Determine the [X, Y] coordinate at the center of the cell enclosing the given text.  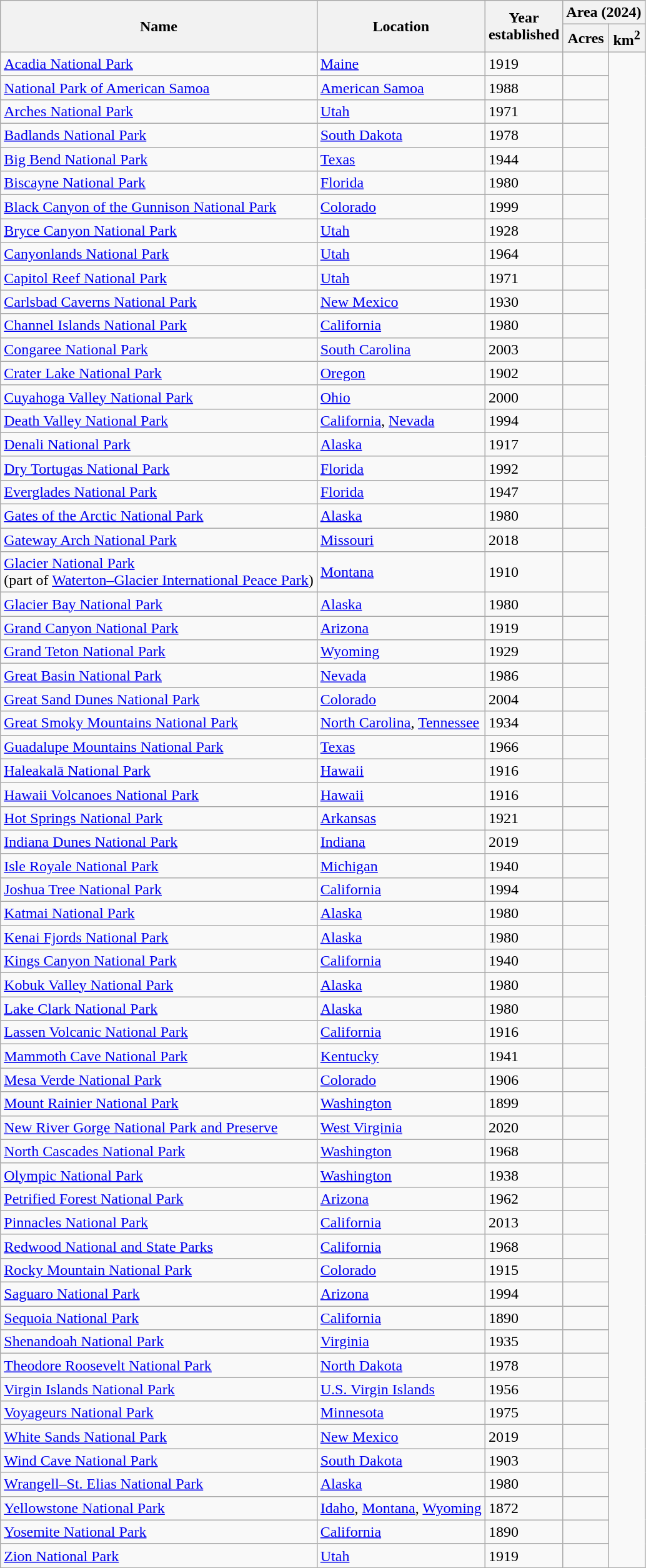
1966 [524, 747]
Redwood National and State Parks [159, 1246]
Virginia [401, 1342]
1992 [524, 468]
2018 [524, 540]
Lassen Volcanic National Park [159, 1032]
1906 [524, 1080]
Grand Canyon National Park [159, 628]
Mesa Verde National Park [159, 1080]
Theodore Roosevelt National Park [159, 1366]
Joshua Tree National Park [159, 889]
1915 [524, 1270]
Kings Canyon National Park [159, 961]
1999 [524, 207]
Glacier National Park(part of Waterton–Glacier International Peace Park) [159, 572]
Great Sand Dunes National Park [159, 699]
Location [401, 26]
Idaho, Montana, Wyoming [401, 1508]
Wrangell–St. Elias National Park [159, 1484]
Petrified Forest National Park [159, 1199]
California, Nevada [401, 421]
Wyoming [401, 652]
Great Smoky Mountains National Park [159, 723]
Dry Tortugas National Park [159, 468]
Canyonlands National Park [159, 254]
Indiana [401, 842]
Isle Royale National Park [159, 866]
Hot Springs National Park [159, 818]
Name [159, 26]
Sequoia National Park [159, 1318]
Katmai National Park [159, 914]
1964 [524, 254]
Gateway Arch National Park [159, 540]
Ohio [401, 397]
Voyageurs National Park [159, 1413]
North Carolina, Tennessee [401, 723]
Channel Islands National Park [159, 326]
1934 [524, 723]
Glacier Bay National Park [159, 604]
Oregon [401, 373]
Cuyahoga Valley National Park [159, 397]
Badlands National Park [159, 136]
2013 [524, 1222]
Acres [586, 39]
Guadalupe Mountains National Park [159, 747]
Bryce Canyon National Park [159, 231]
Black Canyon of the Gunnison National Park [159, 207]
Shenandoah National Park [159, 1342]
South Carolina [401, 349]
1962 [524, 1199]
Kentucky [401, 1056]
Yosemite National Park [159, 1532]
Congaree National Park [159, 349]
1988 [524, 87]
1872 [524, 1508]
2020 [524, 1127]
1917 [524, 444]
1903 [524, 1461]
Capitol Reef National Park [159, 278]
Yellowstone National Park [159, 1508]
1921 [524, 818]
Acadia National Park [159, 64]
1910 [524, 572]
2004 [524, 699]
1986 [524, 676]
km2 [627, 39]
Carlsbad Caverns National Park [159, 302]
Saguaro National Park [159, 1294]
Arches National Park [159, 111]
Maine [401, 64]
2003 [524, 349]
Minnesota [401, 1413]
1944 [524, 159]
1947 [524, 492]
National Park of American Samoa [159, 87]
1930 [524, 302]
1975 [524, 1413]
2000 [524, 397]
Great Basin National Park [159, 676]
1956 [524, 1389]
American Samoa [401, 87]
Nevada [401, 676]
Denali National Park [159, 444]
1899 [524, 1104]
Olympic National Park [159, 1175]
Missouri [401, 540]
1929 [524, 652]
1928 [524, 231]
1902 [524, 373]
White Sands National Park [159, 1437]
Grand Teton National Park [159, 652]
Lake Clark National Park [159, 1009]
U.S. Virgin Islands [401, 1389]
Haleakalā National Park [159, 771]
Kenai Fjords National Park [159, 937]
Gates of the Arctic National Park [159, 516]
Indiana Dunes National Park [159, 842]
Big Bend National Park [159, 159]
1935 [524, 1342]
Yearestablished [524, 26]
Everglades National Park [159, 492]
Hawaii Volcanoes National Park [159, 794]
Arkansas [401, 818]
1941 [524, 1056]
Zion National Park [159, 1556]
Michigan [401, 866]
Pinnacles National Park [159, 1222]
Mammoth Cave National Park [159, 1056]
1938 [524, 1175]
Crater Lake National Park [159, 373]
Montana [401, 572]
Area (2024) [604, 12]
Mount Rainier National Park [159, 1104]
Death Valley National Park [159, 421]
Biscayne National Park [159, 183]
North Dakota [401, 1366]
Virgin Islands National Park [159, 1389]
Rocky Mountain National Park [159, 1270]
West Virginia [401, 1127]
North Cascades National Park [159, 1151]
New River Gorge National Park and Preserve [159, 1127]
Kobuk Valley National Park [159, 985]
Wind Cave National Park [159, 1461]
